Return the [X, Y] coordinate for the center point of the cell that contains the specified text.  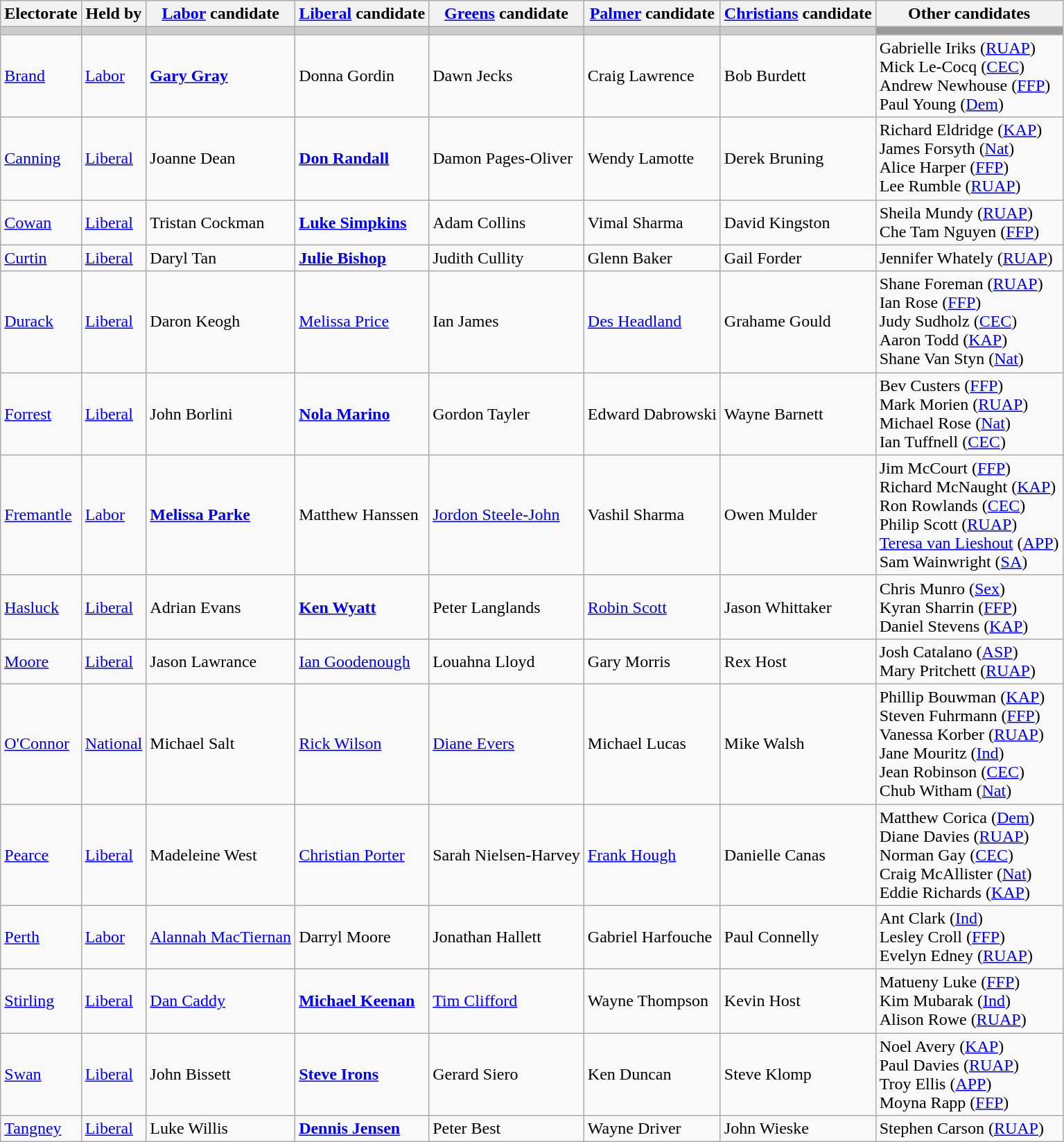
Peter Best [507, 1129]
Edward Dabrowski [652, 413]
Curtin [41, 258]
Sarah Nielsen-Harvey [507, 855]
Brand [41, 76]
Greens candidate [507, 14]
Peter Langlands [507, 607]
Gary Gray [220, 76]
Kevin Host [798, 1001]
Christians candidate [798, 14]
Electorate [41, 14]
Dan Caddy [220, 1001]
Robin Scott [652, 607]
Tangney [41, 1129]
Matthew Corica (Dem) Diane Davies (RUAP) Norman Gay (CEC) Craig McAllister (Nat) Eddie Richards (KAP) [969, 855]
Steve Klomp [798, 1075]
Shane Foreman (RUAP) Ian Rose (FFP) Judy Sudholz (CEC) Aaron Todd (KAP) Shane Van Styn (Nat) [969, 322]
Perth [41, 937]
Mike Walsh [798, 743]
Danielle Canas [798, 855]
Owen Mulder [798, 514]
Diane Evers [507, 743]
Richard Eldridge (KAP) James Forsyth (Nat) Alice Harper (FFP) Lee Rumble (RUAP) [969, 158]
Jonathan Hallett [507, 937]
Palmer candidate [652, 14]
Pearce [41, 855]
Phillip Bouwman (KAP) Steven Fuhrmann (FFP) Vanessa Korber (RUAP) Jane Mouritz (Ind) Jean Robinson (CEC) Chub Witham (Nat) [969, 743]
Grahame Gould [798, 322]
Michael Lucas [652, 743]
Fremantle [41, 514]
Luke Willis [220, 1129]
Louahna Lloyd [507, 661]
Michael Salt [220, 743]
Damon Pages-Oliver [507, 158]
Liberal candidate [362, 14]
Madeleine West [220, 855]
Rick Wilson [362, 743]
Frank Hough [652, 855]
Darryl Moore [362, 937]
Melissa Price [362, 322]
O'Connor [41, 743]
Forrest [41, 413]
Jordon Steele-John [507, 514]
Ken Wyatt [362, 607]
Moore [41, 661]
Gabriel Harfouche [652, 937]
John Bissett [220, 1075]
Gabrielle Iriks (RUAP) Mick Le-Cocq (CEC) Andrew Newhouse (FFP) Paul Young (Dem) [969, 76]
Ian Goodenough [362, 661]
Rex Host [798, 661]
Donna Gordin [362, 76]
Tristan Cockman [220, 222]
Jason Lawrance [220, 661]
Luke Simpkins [362, 222]
Nola Marino [362, 413]
National [114, 743]
Adrian Evans [220, 607]
Tim Clifford [507, 1001]
Wayne Driver [652, 1129]
Adam Collins [507, 222]
John Borlini [220, 413]
Wayne Barnett [798, 413]
Joanne Dean [220, 158]
Other candidates [969, 14]
Daron Keogh [220, 322]
Dawn Jecks [507, 76]
Glenn Baker [652, 258]
Noel Avery (KAP) Paul Davies (RUAP) Troy Ellis (APP) Moyna Rapp (FFP) [969, 1075]
Wayne Thompson [652, 1001]
David Kingston [798, 222]
Des Headland [652, 322]
Craig Lawrence [652, 76]
John Wieske [798, 1129]
Held by [114, 14]
Steve Irons [362, 1075]
Chris Munro (Sex) Kyran Sharrin (FFP) Daniel Stevens (KAP) [969, 607]
Stirling [41, 1001]
Jim McCourt (FFP) Richard McNaught (KAP) Ron Rowlands (CEC) Philip Scott (RUAP) Teresa van Lieshout (APP) Sam Wainwright (SA) [969, 514]
Don Randall [362, 158]
Bev Custers (FFP) Mark Morien (RUAP) Michael Rose (Nat) Ian Tuffnell (CEC) [969, 413]
Daryl Tan [220, 258]
Melissa Parke [220, 514]
Gary Morris [652, 661]
Jennifer Whately (RUAP) [969, 258]
Bob Burdett [798, 76]
Alannah MacTiernan [220, 937]
Sheila Mundy (RUAP) Che Tam Nguyen (FFP) [969, 222]
Ken Duncan [652, 1075]
Vashil Sharma [652, 514]
Derek Bruning [798, 158]
Durack [41, 322]
Gerard Siero [507, 1075]
Jason Whittaker [798, 607]
Judith Cullity [507, 258]
Julie Bishop [362, 258]
Ian James [507, 322]
Wendy Lamotte [652, 158]
Cowan [41, 222]
Josh Catalano (ASP) Mary Pritchett (RUAP) [969, 661]
Ant Clark (Ind) Lesley Croll (FFP) Evelyn Edney (RUAP) [969, 937]
Paul Connelly [798, 937]
Matthew Hanssen [362, 514]
Vimal Sharma [652, 222]
Gail Forder [798, 258]
Stephen Carson (RUAP) [969, 1129]
Swan [41, 1075]
Hasluck [41, 607]
Christian Porter [362, 855]
Dennis Jensen [362, 1129]
Gordon Tayler [507, 413]
Michael Keenan [362, 1001]
Matueny Luke (FFP) Kim Mubarak (Ind) Alison Rowe (RUAP) [969, 1001]
Labor candidate [220, 14]
Canning [41, 158]
